Scan for the cell matching the given text and deliver its (X, Y) coordinate at center. 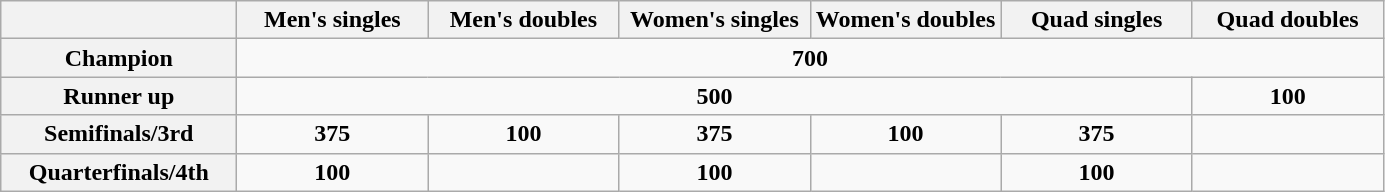
Champion (119, 58)
Quad doubles (1288, 20)
Men's doubles (524, 20)
Women's doubles (906, 20)
Quarterfinals/4th (119, 172)
Semifinals/3rd (119, 134)
700 (810, 58)
500 (714, 96)
Women's singles (714, 20)
Quad singles (1096, 20)
Runner up (119, 96)
Men's singles (332, 20)
